Capture the cell that displays the provided text and extract its (X, Y) central coordinate. 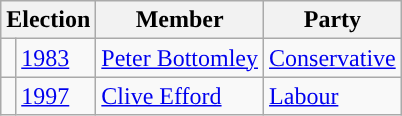
Clive Efford (180, 96)
Member (180, 20)
Party (333, 20)
1983 (56, 58)
Labour (333, 96)
Election (48, 20)
1997 (56, 96)
Conservative (333, 58)
Peter Bottomley (180, 58)
